Pinpoint the cell where the given text exists, returning its [X, Y] midpoint coordinate. 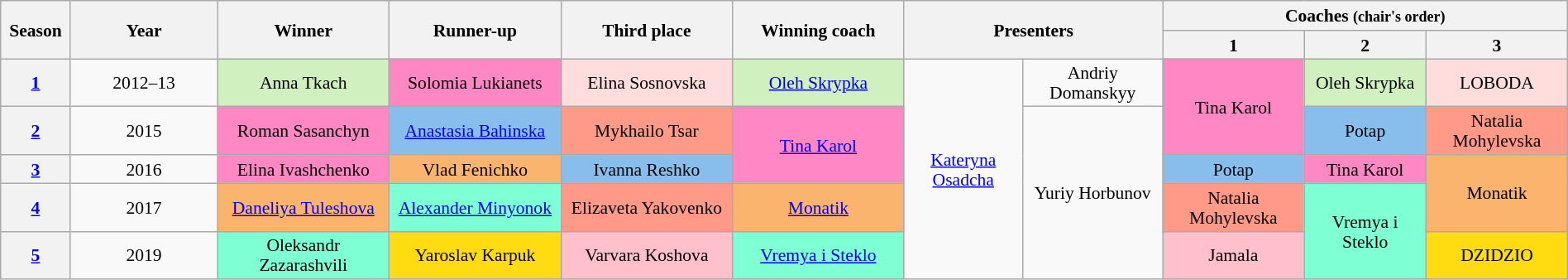
5 [36, 255]
Anna Tkach [304, 83]
Runner-up [476, 30]
Alexander Minyonok [476, 207]
Roman Sasanchyn [304, 131]
2012–13 [144, 83]
Jamala [1233, 255]
DZIDZIO [1497, 255]
4 [36, 207]
Coaches (chair's order) [1365, 16]
2015 [144, 131]
Year [144, 30]
Season [36, 30]
Winning coach [819, 30]
Solomia Lukianets [476, 83]
Varvara Koshova [647, 255]
Oleksandr Zazarashvili [304, 255]
2019 [144, 255]
Presenters [1034, 30]
Vlad Fenichko [476, 169]
Anastasia Bahinska [476, 131]
LOBODA [1497, 83]
Elina Sosnovska [647, 83]
Yaroslav Karpuk [476, 255]
Yuriy Horbunov [1092, 193]
Winner [304, 30]
Elina Ivashchenko [304, 169]
Daneliya Tuleshova [304, 207]
2016 [144, 169]
Ivanna Reshko [647, 169]
Mykhailo Tsar [647, 131]
Andriy Domanskyy [1092, 83]
Kateryna Osadcha [963, 169]
Third place [647, 30]
2017 [144, 207]
Elizaveta Yakovenko [647, 207]
